Capture the cell that displays the provided text and extract its (X, Y) central coordinate. 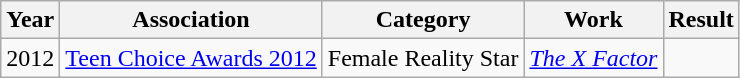
Work (594, 20)
Result (701, 20)
2012 (30, 58)
Teen Choice Awards 2012 (191, 58)
Category (423, 20)
The X Factor (594, 58)
Female Reality Star (423, 58)
Association (191, 20)
Year (30, 20)
